Detect which cell encompasses the target text, then output its [X, Y] center coordinate. 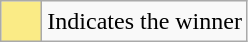
Indicates the winner [145, 22]
